Pinpoint the cell where the given text exists, returning its (x, y) midpoint coordinate. 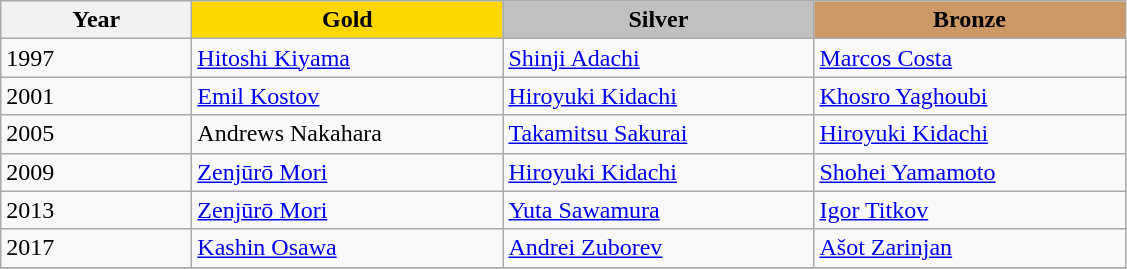
Yuta Sawamura (658, 210)
Takamitsu Sakurai (658, 134)
2013 (96, 210)
Khosro Yaghoubi (970, 96)
Gold (348, 20)
Marcos Costa (970, 58)
Year (96, 20)
Andrei Zuborev (658, 248)
Ašot Zarinjan (970, 248)
Emil Kostov (348, 96)
Shohei Yamamoto (970, 172)
2017 (96, 248)
Shinji Adachi (658, 58)
1997 (96, 58)
Kashin Osawa (348, 248)
Bronze (970, 20)
2001 (96, 96)
Igor Titkov (970, 210)
2005 (96, 134)
Andrews Nakahara (348, 134)
2009 (96, 172)
Hitoshi Kiyama (348, 58)
Silver (658, 20)
